Return [x, y] of the center of cell containing provided text 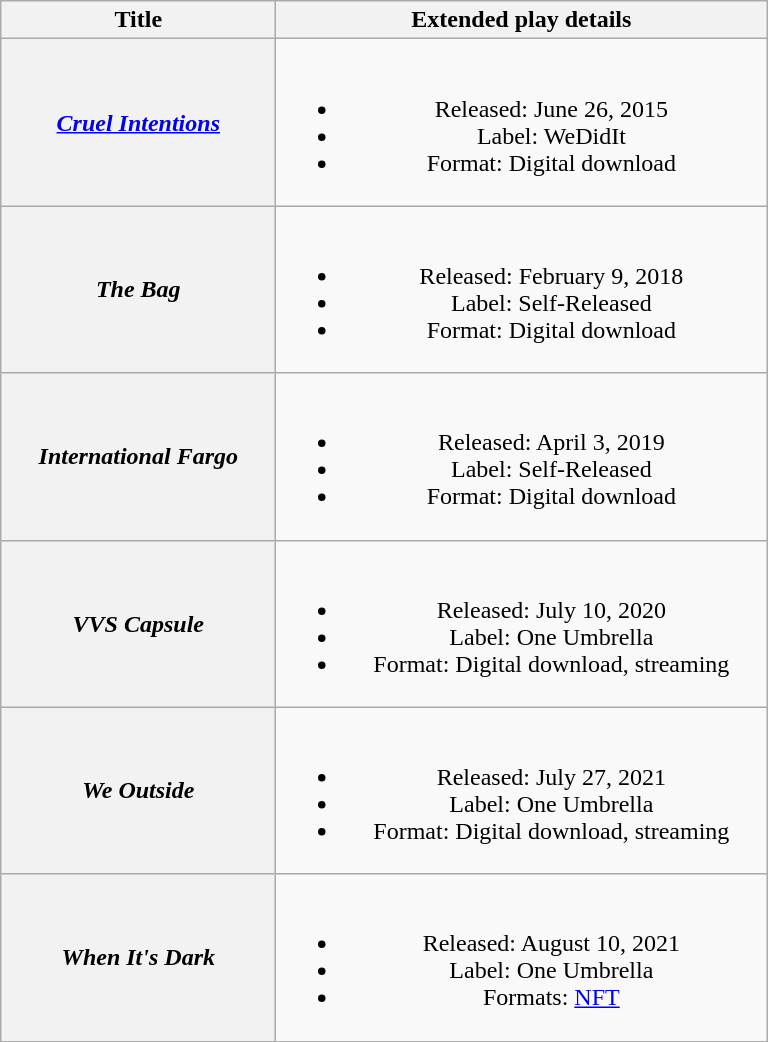
Released: June 26, 2015Label: WeDidItFormat: Digital download [522, 122]
Released: August 10, 2021Label: One UmbrellaFormats: NFT [522, 958]
Title [138, 20]
We Outside [138, 790]
VVS Capsule [138, 624]
The Bag [138, 290]
Released: July 27, 2021Label: One UmbrellaFormat: Digital download, streaming [522, 790]
International Fargo [138, 456]
Cruel Intentions [138, 122]
When It's Dark [138, 958]
Released: February 9, 2018Label: Self-ReleasedFormat: Digital download [522, 290]
Released: July 10, 2020Label: One UmbrellaFormat: Digital download, streaming [522, 624]
Released: April 3, 2019Label: Self-ReleasedFormat: Digital download [522, 456]
Extended play details [522, 20]
